Return the [X, Y] coordinate for the center point of the cell that contains the specified text.  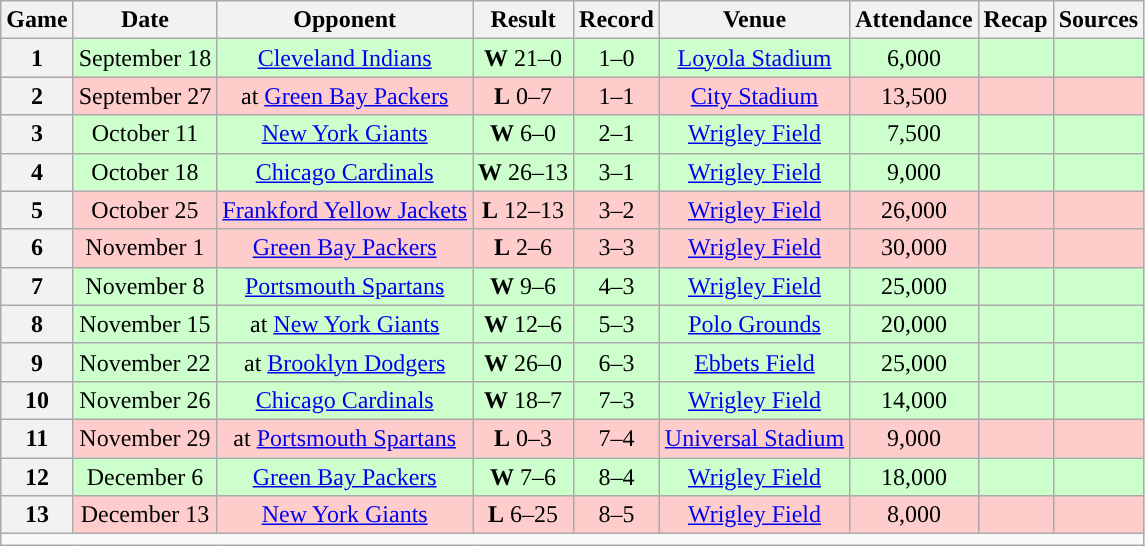
8–4 [617, 477]
6,000 [914, 58]
Recap [1016, 20]
30,000 [914, 248]
Universal Stadium [754, 438]
Portsmouth Spartans [345, 286]
Date [145, 20]
Cleveland Indians [345, 58]
2–1 [617, 134]
November 15 [145, 324]
October 18 [145, 172]
November 26 [145, 400]
W 7–6 [524, 477]
20,000 [914, 324]
L 0–7 [524, 96]
at Green Bay Packers [345, 96]
1 [37, 58]
L 6–25 [524, 515]
7,500 [914, 134]
at Brooklyn Dodgers [345, 362]
Venue [754, 20]
December 6 [145, 477]
10 [37, 400]
October 25 [145, 210]
14,000 [914, 400]
6–3 [617, 362]
W 21–0 [524, 58]
W 18–7 [524, 400]
W 9–6 [524, 286]
3–2 [617, 210]
2 [37, 96]
5–3 [617, 324]
8,000 [914, 515]
13,500 [914, 96]
Attendance [914, 20]
Frankford Yellow Jackets [345, 210]
City Stadium [754, 96]
Record [617, 20]
12 [37, 477]
Opponent [345, 20]
September 18 [145, 58]
11 [37, 438]
1–0 [617, 58]
at New York Giants [345, 324]
4 [37, 172]
7–3 [617, 400]
1–1 [617, 96]
September 27 [145, 96]
Sources [1098, 20]
Ebbets Field [754, 362]
9 [37, 362]
W 12–6 [524, 324]
18,000 [914, 477]
5 [37, 210]
November 1 [145, 248]
L 2–6 [524, 248]
November 22 [145, 362]
3 [37, 134]
13 [37, 515]
December 13 [145, 515]
W 6–0 [524, 134]
6 [37, 248]
Polo Grounds [754, 324]
26,000 [914, 210]
L 0–3 [524, 438]
7 [37, 286]
W 26–13 [524, 172]
Loyola Stadium [754, 58]
7–4 [617, 438]
W 26–0 [524, 362]
November 8 [145, 286]
Result [524, 20]
8 [37, 324]
8–5 [617, 515]
3–3 [617, 248]
October 11 [145, 134]
Game [37, 20]
3–1 [617, 172]
4–3 [617, 286]
November 29 [145, 438]
at Portsmouth Spartans [345, 438]
L 12–13 [524, 210]
